Locate the cell with the specified text and output its [x, y] center coordinate. 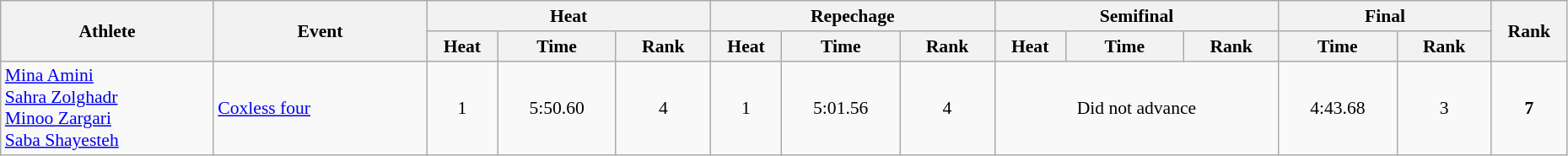
Semifinal [1137, 16]
Mina AminiSahra ZolghadrMinoo ZargariSaba Shayesteh [108, 108]
Final [1385, 16]
Coxless four [321, 108]
Event [321, 30]
4:43.68 [1338, 108]
Athlete [108, 30]
7 [1528, 108]
Did not advance [1137, 108]
5:50.60 [557, 108]
3 [1444, 108]
5:01.56 [841, 108]
Repechage [852, 16]
